Provide the [x, y] coordinate of the cell's center where the given text is located.  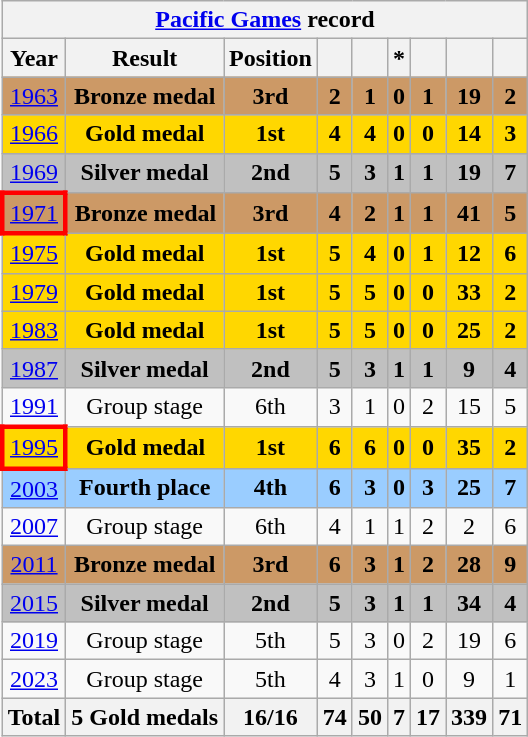
71 [510, 717]
33 [470, 292]
Total [34, 717]
34 [470, 603]
1983 [34, 330]
16/16 [271, 717]
Pacific Games record [264, 20]
17 [428, 717]
Position [271, 58]
1995 [34, 448]
2007 [34, 527]
1979 [34, 292]
1966 [34, 134]
1975 [34, 254]
41 [470, 214]
Fourth place [145, 488]
2023 [34, 679]
* [398, 58]
2015 [34, 603]
2003 [34, 488]
35 [470, 448]
Result [145, 58]
2019 [34, 641]
4th [271, 488]
28 [470, 565]
339 [470, 717]
14 [470, 134]
1971 [34, 214]
5 Gold medals [145, 717]
1969 [34, 173]
1987 [34, 368]
1963 [34, 96]
12 [470, 254]
2011 [34, 565]
15 [470, 407]
74 [334, 717]
1991 [34, 407]
50 [370, 717]
Year [34, 58]
